From the cell containing the given text, extract its center point as (x, y) coordinate. 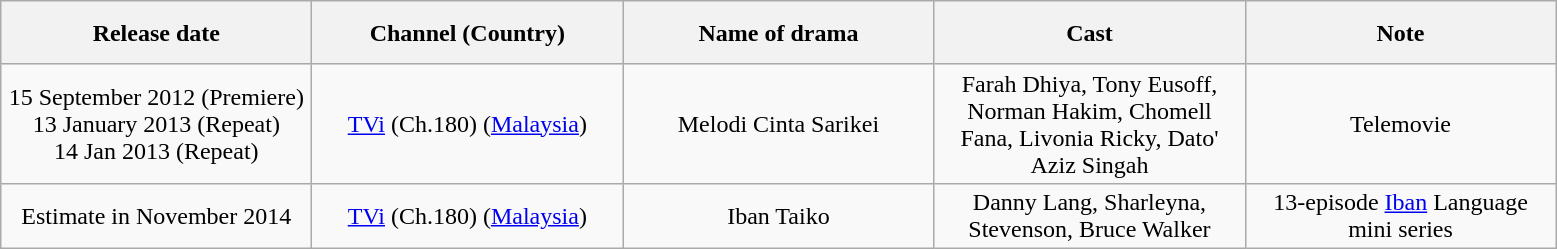
Note (1400, 33)
13-episode Iban Language mini series (1400, 216)
Name of drama (778, 33)
Channel (Country) (468, 33)
Estimate in November 2014 (156, 216)
Cast (1090, 33)
15 September 2012 (Premiere) 13 January 2013 (Repeat) 14 Jan 2013 (Repeat) (156, 124)
Farah Dhiya, Tony Eusoff, Norman Hakim, Chomell Fana, Livonia Ricky, Dato' Aziz Singah (1090, 124)
Iban Taiko (778, 216)
Melodi Cinta Sarikei (778, 124)
Danny Lang, Sharleyna, Stevenson, Bruce Walker (1090, 216)
Telemovie (1400, 124)
Release date (156, 33)
